Find where the given text appears and provide that cell's center as [x, y] coordinate. 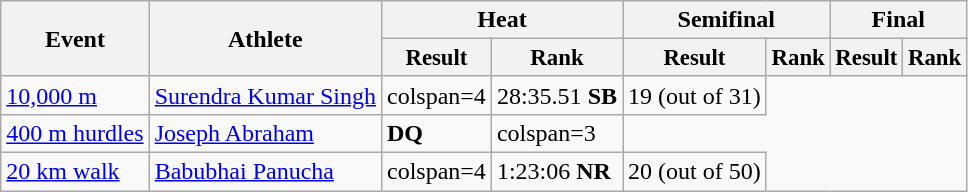
20 km walk [75, 172]
Joseph Abraham [265, 133]
20 (out of 50) [695, 172]
Babubhai Panucha [265, 172]
Surendra Kumar Singh [265, 95]
Semifinal [727, 20]
19 (out of 31) [695, 95]
400 m hurdles [75, 133]
1:23:06 NR [556, 172]
10,000 m [75, 95]
28:35.51 SB [556, 95]
Athlete [265, 39]
Heat [502, 20]
colspan=3 [556, 133]
DQ [436, 133]
Event [75, 39]
Final [898, 20]
